Detect which cell encompasses the target text, then output its [X, Y] center coordinate. 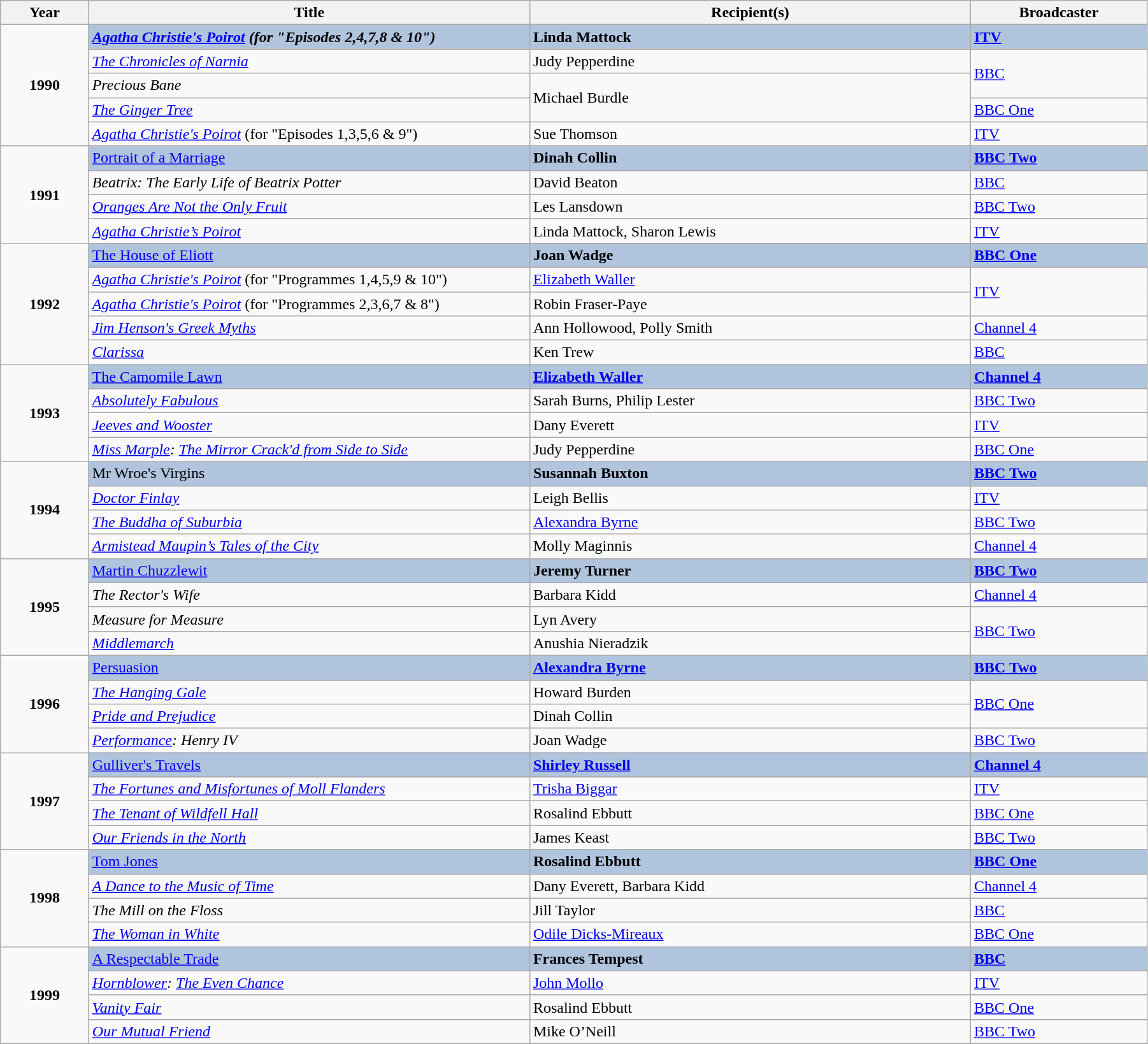
1991 [45, 194]
Molly Maginnis [750, 546]
Linda Mattock, Sharon Lewis [750, 231]
Broadcaster [1059, 13]
Mr Wroe's Virgins [309, 474]
Clarissa [309, 352]
David Beaton [750, 182]
Sue Thomson [750, 134]
Agatha Christie's Poirot (for "Episodes 2,4,7,8 & 10") [309, 37]
Linda Mattock [750, 37]
John Mollo [750, 983]
Gulliver's Travels [309, 765]
Agatha Christie's Poirot (for "Programmes 1,4,5,9 & 10") [309, 279]
Title [309, 13]
Dany Everett, Barbara Kidd [750, 886]
Oranges Are Not the Only Fruit [309, 207]
1995 [45, 607]
Measure for Measure [309, 619]
Agatha Christie’s Poirot [309, 231]
Miss Marple: The Mirror Crack'd from Side to Side [309, 449]
Armistead Maupin’s Tales of the City [309, 546]
Absolutely Fabulous [309, 401]
A Respectable Trade [309, 959]
1990 [45, 85]
A Dance to the Music of Time [309, 886]
1997 [45, 801]
1994 [45, 510]
The Tenant of Wildfell Hall [309, 813]
Recipient(s) [750, 13]
Howard Burden [750, 692]
Michael Burdle [750, 98]
Persuasion [309, 667]
Year [45, 13]
1998 [45, 898]
Shirley Russell [750, 765]
Odile Dicks-Mireaux [750, 934]
Jeeves and Wooster [309, 425]
Susannah Buxton [750, 474]
Ann Hollowood, Polly Smith [750, 328]
Our Mutual Friend [309, 1031]
Our Friends in the North [309, 837]
The Hanging Gale [309, 692]
1996 [45, 704]
Jim Henson's Greek Myths [309, 328]
Leigh Bellis [750, 498]
1993 [45, 413]
Tom Jones [309, 862]
The House of Eliott [309, 255]
The Chronicles of Narnia [309, 61]
Ken Trew [750, 352]
Performance: Henry IV [309, 741]
Hornblower: The Even Chance [309, 983]
James Keast [750, 837]
Dany Everett [750, 425]
Mike O’Neill [750, 1031]
Vanity Fair [309, 1007]
Beatrix: The Early Life of Beatrix Potter [309, 182]
Sarah Burns, Philip Lester [750, 401]
Middlemarch [309, 643]
Martin Chuzzlewit [309, 570]
Anushia Nieradzik [750, 643]
Agatha Christie's Poirot (for "Episodes 1,3,5,6 & 9") [309, 134]
The Rector's Wife [309, 595]
The Mill on the Floss [309, 910]
Trisha Biggar [750, 789]
Les Lansdown [750, 207]
The Ginger Tree [309, 110]
1992 [45, 303]
Doctor Finlay [309, 498]
Precious Bane [309, 85]
The Fortunes and Misfortunes of Moll Flanders [309, 789]
Lyn Avery [750, 619]
Frances Tempest [750, 959]
Jill Taylor [750, 910]
Barbara Kidd [750, 595]
Pride and Prejudice [309, 716]
Agatha Christie's Poirot (for "Programmes 2,3,6,7 & 8") [309, 304]
The Camomile Lawn [309, 377]
Jeremy Turner [750, 570]
Portrait of a Marriage [309, 158]
The Buddha of Suburbia [309, 522]
1999 [45, 995]
Robin Fraser-Paye [750, 304]
The Woman in White [309, 934]
